Return the (X, Y) coordinate for the center point of the cell that contains the specified text.  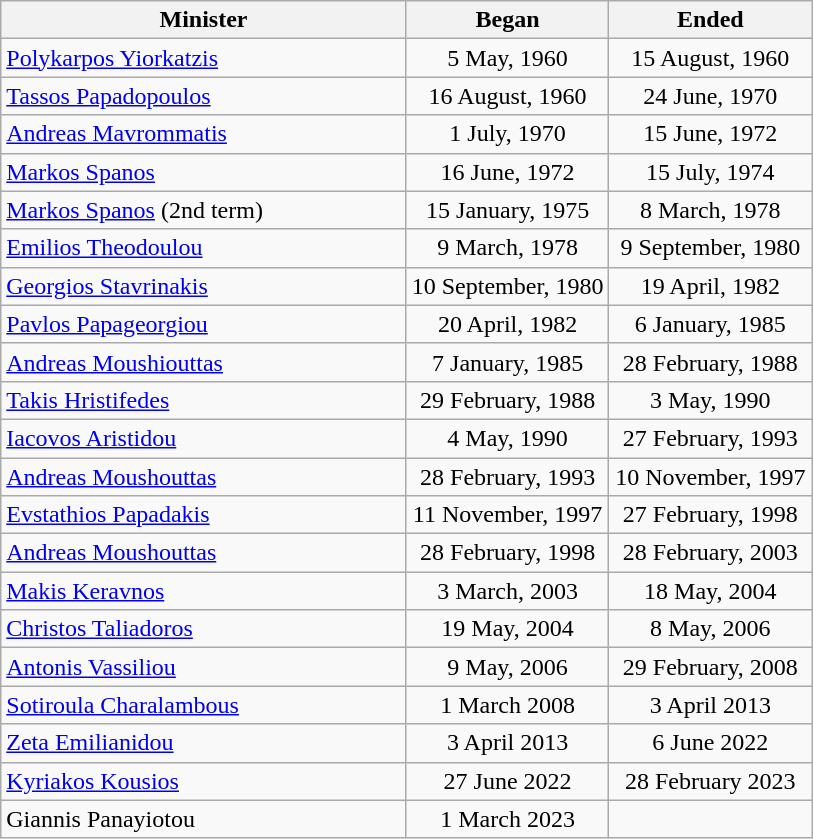
28 February 2023 (710, 781)
3 May, 1990 (710, 400)
10 November, 1997 (710, 477)
28 February, 2003 (710, 553)
27 February, 1998 (710, 515)
9 March, 1978 (508, 248)
6 January, 1985 (710, 324)
Markos Spanos (204, 172)
Ended (710, 20)
1 March 2008 (508, 705)
Kyriakos Kousios (204, 781)
28 February, 1998 (508, 553)
15 January, 1975 (508, 210)
27 June 2022 (508, 781)
20 April, 1982 (508, 324)
Andreas Moushiouttas (204, 362)
Polykarpos Yiorkatzis (204, 58)
4 May, 1990 (508, 438)
7 January, 1985 (508, 362)
28 February, 1993 (508, 477)
9 May, 2006 (508, 667)
1 July, 1970 (508, 134)
3 March, 2003 (508, 591)
Pavlos Papageorgiou (204, 324)
29 February, 1988 (508, 400)
Andreas Mavrommatis (204, 134)
Sotiroula Charalambous (204, 705)
Tassos Papadopoulos (204, 96)
Minister (204, 20)
15 July, 1974 (710, 172)
Christos Taliadoros (204, 629)
8 May, 2006 (710, 629)
Makis Keravnos (204, 591)
Antonis Vassiliou (204, 667)
16 August, 1960 (508, 96)
9 September, 1980 (710, 248)
Emilios Theodoulou (204, 248)
19 April, 1982 (710, 286)
5 May, 1960 (508, 58)
11 November, 1997 (508, 515)
27 February, 1993 (710, 438)
10 September, 1980 (508, 286)
Evstathios Papadakis (204, 515)
18 May, 2004 (710, 591)
28 February, 1988 (710, 362)
Georgios Stavrinakis (204, 286)
Markos Spanos (2nd term) (204, 210)
1 March 2023 (508, 819)
24 June, 1970 (710, 96)
8 March, 1978 (710, 210)
6 June 2022 (710, 743)
Began (508, 20)
Giannis Panayiotou (204, 819)
15 August, 1960 (710, 58)
Takis Hristifedes (204, 400)
Zeta Emilianidou (204, 743)
15 June, 1972 (710, 134)
16 June, 1972 (508, 172)
29 February, 2008 (710, 667)
19 May, 2004 (508, 629)
Iacovos Aristidou (204, 438)
